Provide the [X, Y] coordinate of the cell's center where the given text is located.  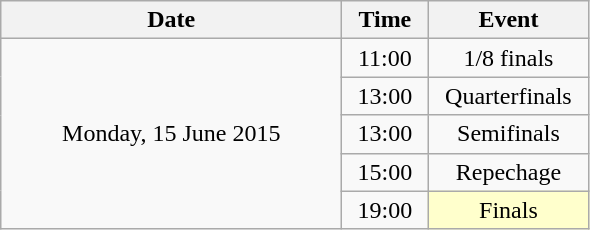
Time [385, 20]
15:00 [385, 172]
Semifinals [508, 134]
Repechage [508, 172]
Event [508, 20]
Finals [508, 210]
19:00 [385, 210]
11:00 [385, 58]
Quarterfinals [508, 96]
1/8 finals [508, 58]
Monday, 15 June 2015 [172, 134]
Date [172, 20]
